Identify which cell holds the provided text, then report its (x, y) central coordinate. 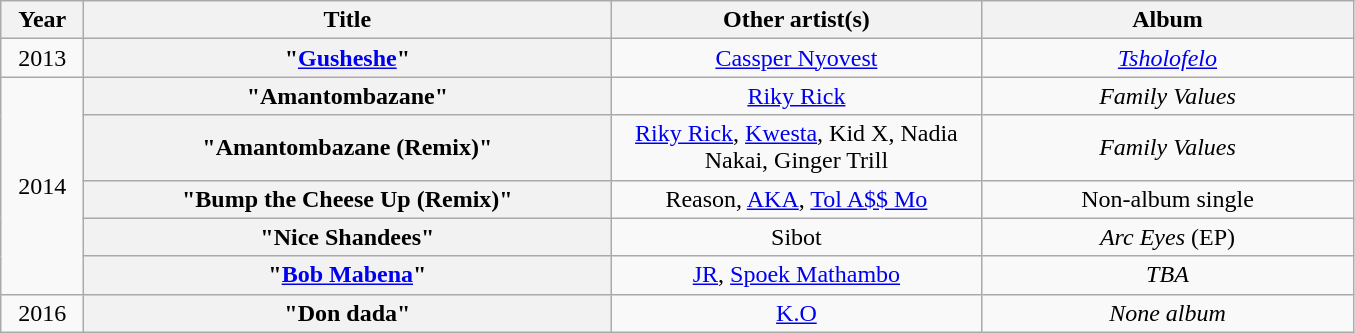
"Amantombazane" (348, 96)
TBA (1168, 275)
2014 (42, 186)
Riky Rick (796, 96)
"Don dada" (348, 313)
Reason, AKA, Tol A$$ Mo (796, 199)
Sibot (796, 237)
None album (1168, 313)
Arc Eyes (EP) (1168, 237)
2013 (42, 58)
Title (348, 20)
"Bump the Cheese Up (Remix)" (348, 199)
Cassper Nyovest (796, 58)
JR, Spoek Mathambo (796, 275)
K.O (796, 313)
"Gusheshe" (348, 58)
2016 (42, 313)
"Bob Mabena" (348, 275)
Riky Rick, Kwesta, Kid X, Nadia Nakai, Ginger Trill (796, 148)
Other artist(s) (796, 20)
Year (42, 20)
Non-album single (1168, 199)
Tsholofelo (1168, 58)
"Nice Shandees" (348, 237)
"Amantombazane (Remix)" (348, 148)
Album (1168, 20)
